Return the (x, y) coordinate for the center point of the cell that contains the specified text.  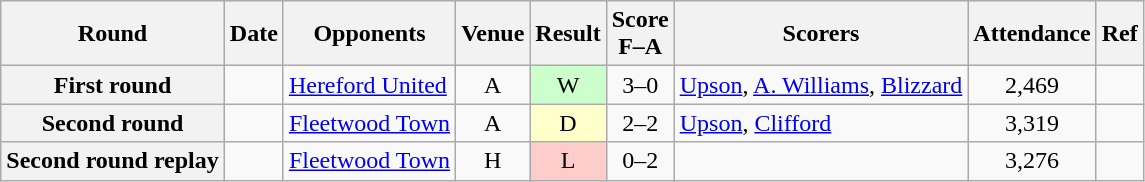
Second round (113, 123)
W (568, 85)
Upson, Clifford (821, 123)
2,469 (1032, 85)
Ref (1120, 34)
2–2 (640, 123)
0–2 (640, 161)
H (493, 161)
3,319 (1032, 123)
Scorers (821, 34)
L (568, 161)
Round (113, 34)
Hereford United (369, 85)
Venue (493, 34)
Result (568, 34)
Opponents (369, 34)
Attendance (1032, 34)
D (568, 123)
Upson, A. Williams, Blizzard (821, 85)
First round (113, 85)
ScoreF–A (640, 34)
Date (254, 34)
3–0 (640, 85)
3,276 (1032, 161)
Second round replay (113, 161)
